Find where the given text appears and provide that cell's center as [X, Y] coordinate. 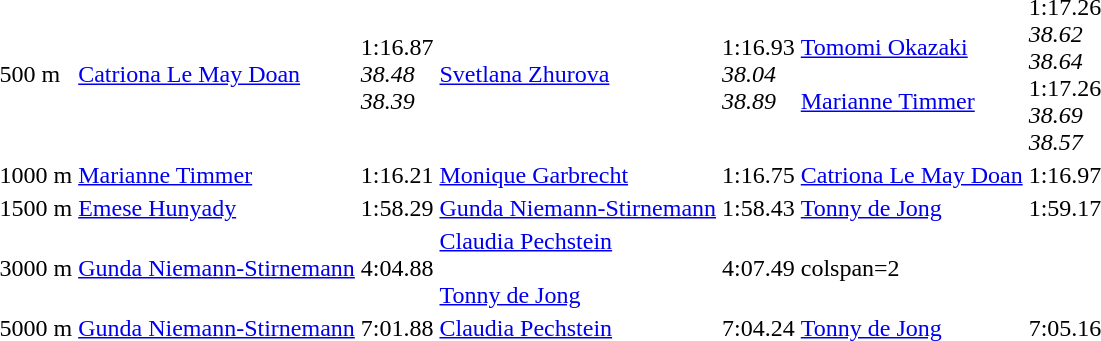
Catriona Le May Doan [912, 175]
colspan=2 [912, 268]
1:16.75 [759, 175]
Emese Hunyady [217, 208]
Claudia PechsteinTonny de Jong [578, 268]
4:07.49 [759, 268]
1:16.21 [397, 175]
Tonny de Jong [912, 208]
1:58.29 [397, 208]
Marianne Timmer [217, 175]
Monique Garbrecht [578, 175]
4:04.88 [397, 268]
1:58.43 [759, 208]
